Scan for the cell matching the given text and deliver its [x, y] coordinate at center. 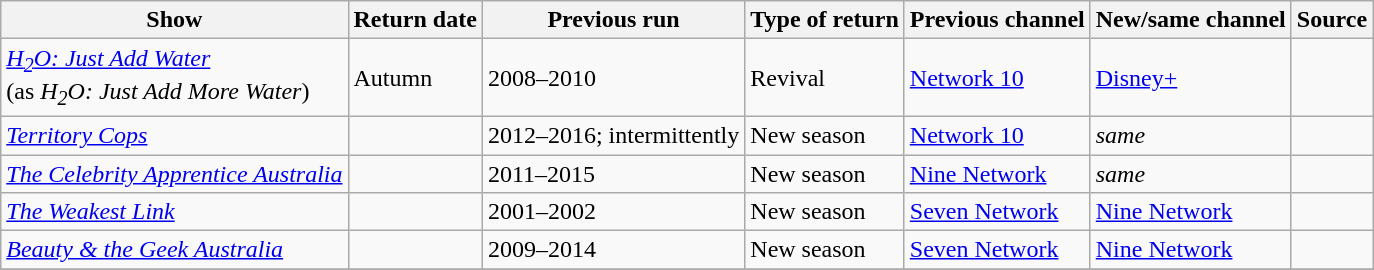
Type of return [824, 20]
2008–2010 [613, 78]
The Celebrity Apprentice Australia [174, 173]
Beauty & the Geek Australia [174, 250]
The Weakest Link [174, 212]
New/same channel [1190, 20]
Show [174, 20]
Previous channel [997, 20]
H2O: Just Add Water(as H2O: Just Add More Water) [174, 78]
Previous run [613, 20]
2012–2016; intermittently [613, 135]
Return date [415, 20]
Territory Cops [174, 135]
2001–2002 [613, 212]
Revival [824, 78]
Disney+ [1190, 78]
2011–2015 [613, 173]
Autumn [415, 78]
2009–2014 [613, 250]
Source [1332, 20]
